Extract the (x, y) coordinate from the center of the cell holding the provided text.  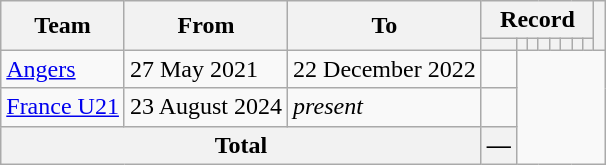
27 May 2021 (206, 69)
France U21 (63, 107)
present (385, 107)
Angers (63, 69)
Record (537, 20)
23 August 2024 (206, 107)
To (385, 26)
Total (241, 145)
From (206, 26)
22 December 2022 (385, 69)
— (498, 145)
Team (63, 26)
